Determine the (x, y) coordinate at the center of the cell enclosing the given text.  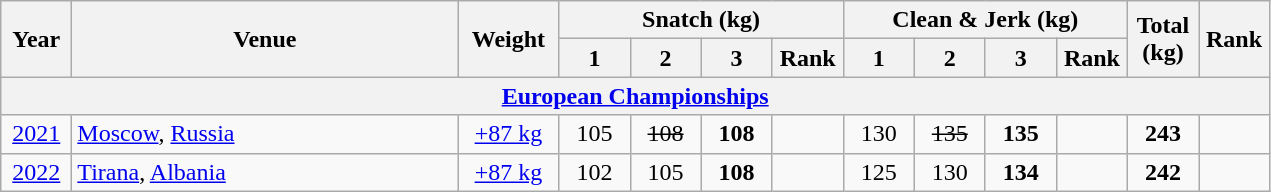
242 (1162, 172)
125 (878, 172)
Total(kg) (1162, 39)
Tirana, Albania (265, 172)
243 (1162, 134)
Snatch (kg) (701, 20)
102 (594, 172)
European Championships (636, 96)
Clean & Jerk (kg) (985, 20)
Weight (508, 39)
2022 (36, 172)
134 (1020, 172)
Venue (265, 39)
Moscow, Russia (265, 134)
2021 (36, 134)
Year (36, 39)
